Pinpoint the cell where the given text exists, returning its (X, Y) midpoint coordinate. 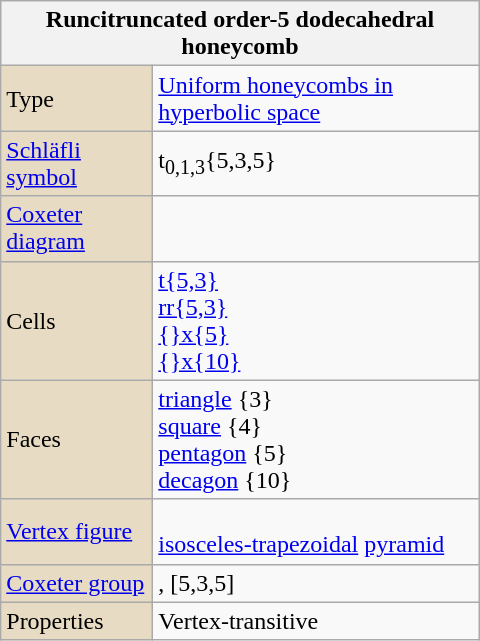
triangle {3}square {4}pentagon {5}decagon {10} (316, 440)
Coxeter diagram (77, 228)
Faces (77, 440)
Properties (77, 621)
Uniform honeycombs in hyperbolic space (316, 98)
Vertex figure (77, 532)
Coxeter group (77, 583)
Runcitruncated order-5 dodecahedral honeycomb (240, 34)
Type (77, 98)
Cells (77, 320)
, [5,3,5] (316, 583)
isosceles-trapezoidal pyramid (316, 532)
Vertex-transitive (316, 621)
Schläfli symbol (77, 164)
t{5,3} rr{5,3} {}x{5} {}x{10} (316, 320)
t0,1,3{5,3,5} (316, 164)
